Return [x, y] of the center of cell containing provided text 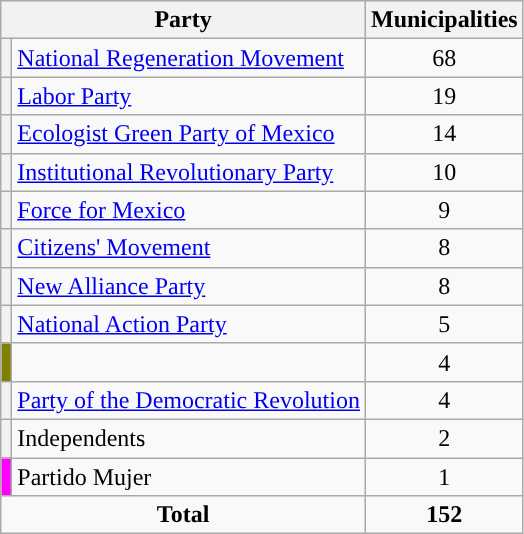
Citizens' Movement [189, 248]
9 [444, 210]
Party of the Democratic Revolution [189, 400]
Party [184, 20]
National Regeneration Movement [189, 58]
Municipalities [444, 20]
1 [444, 477]
Independents [189, 438]
Institutional Revolutionary Party [189, 172]
Partido Mujer [189, 477]
Force for Mexico [189, 210]
19 [444, 96]
5 [444, 324]
Ecologist Green Party of Mexico [189, 134]
Labor Party [189, 96]
New Alliance Party [189, 286]
14 [444, 134]
2 [444, 438]
Total [184, 515]
152 [444, 515]
National Action Party [189, 324]
10 [444, 172]
68 [444, 58]
